Return [x, y] of the center of cell containing provided text 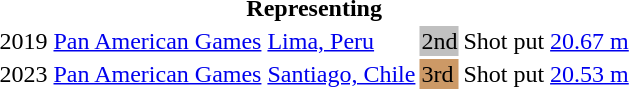
Lima, Peru [342, 41]
Santiago, Chile [342, 74]
3rd [440, 74]
2nd [440, 41]
